Identify which cell holds the provided text, then report its [x, y] central coordinate. 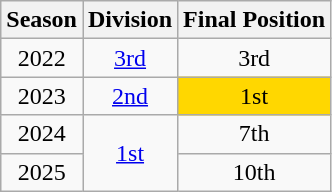
7th [254, 134]
Final Position [254, 20]
10th [254, 172]
Season [42, 20]
2025 [42, 172]
2022 [42, 58]
2nd [130, 96]
2024 [42, 134]
2023 [42, 96]
Division [130, 20]
